Extract the [x, y] coordinate from the center of the cell holding the provided text.  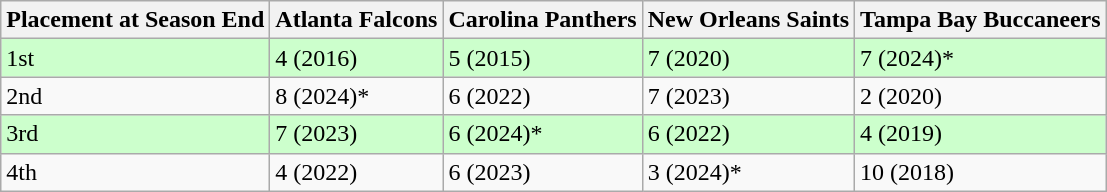
6 (2023) [542, 172]
3rd [136, 134]
New Orleans Saints [748, 20]
6 (2024)* [542, 134]
2 (2020) [981, 96]
Placement at Season End [136, 20]
3 (2024)* [748, 172]
Atlanta Falcons [356, 20]
2nd [136, 96]
4 (2022) [356, 172]
5 (2015) [542, 58]
4 (2016) [356, 58]
7 (2020) [748, 58]
4th [136, 172]
Tampa Bay Buccaneers [981, 20]
10 (2018) [981, 172]
1st [136, 58]
7 (2024)* [981, 58]
4 (2019) [981, 134]
8 (2024)* [356, 96]
Carolina Panthers [542, 20]
